Provide the (X, Y) coordinate of the cell's center where the given text is located.  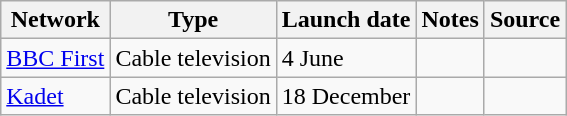
Network (56, 20)
BBC First (56, 58)
Notes (450, 20)
18 December (346, 96)
Kadet (56, 96)
Type (193, 20)
Source (524, 20)
4 June (346, 58)
Launch date (346, 20)
